Output the [x, y] coordinate of the center of the cell containing the given text.  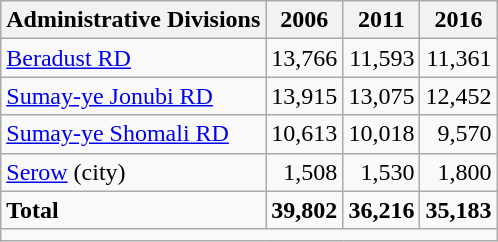
2006 [304, 20]
2016 [458, 20]
Serow (city) [134, 172]
1,800 [458, 172]
1,508 [304, 172]
Total [134, 210]
Sumay-ye Shomali RD [134, 134]
13,915 [304, 96]
13,075 [382, 96]
11,361 [458, 58]
12,452 [458, 96]
2011 [382, 20]
35,183 [458, 210]
Sumay-ye Jonubi RD [134, 96]
10,613 [304, 134]
10,018 [382, 134]
13,766 [304, 58]
36,216 [382, 210]
39,802 [304, 210]
9,570 [458, 134]
Beradust RD [134, 58]
1,530 [382, 172]
11,593 [382, 58]
Administrative Divisions [134, 20]
